Find where the given text appears and provide that cell's center as [x, y] coordinate. 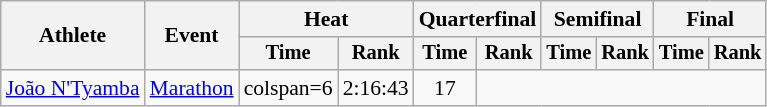
2:16:43 [376, 88]
colspan=6 [288, 88]
Athlete [73, 36]
Semifinal [597, 19]
Event [192, 36]
17 [445, 88]
João N'Tyamba [73, 88]
Final [710, 19]
Marathon [192, 88]
Heat [326, 19]
Quarterfinal [478, 19]
